Return [X, Y] of the center of cell containing provided text 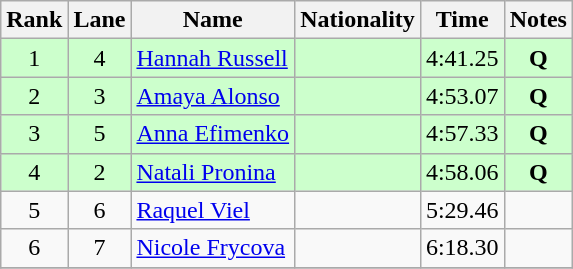
4:58.06 [462, 172]
1 [34, 58]
Nationality [358, 20]
Anna Efimenko [213, 134]
4:57.33 [462, 134]
Hannah Russell [213, 58]
4:53.07 [462, 96]
Amaya Alonso [213, 96]
Natali Pronina [213, 172]
Notes [538, 20]
Name [213, 20]
7 [100, 248]
Time [462, 20]
Lane [100, 20]
6:18.30 [462, 248]
5:29.46 [462, 210]
Nicole Frycova [213, 248]
4:41.25 [462, 58]
Rank [34, 20]
Raquel Viel [213, 210]
